Pinpoint the cell where the given text exists, returning its (x, y) midpoint coordinate. 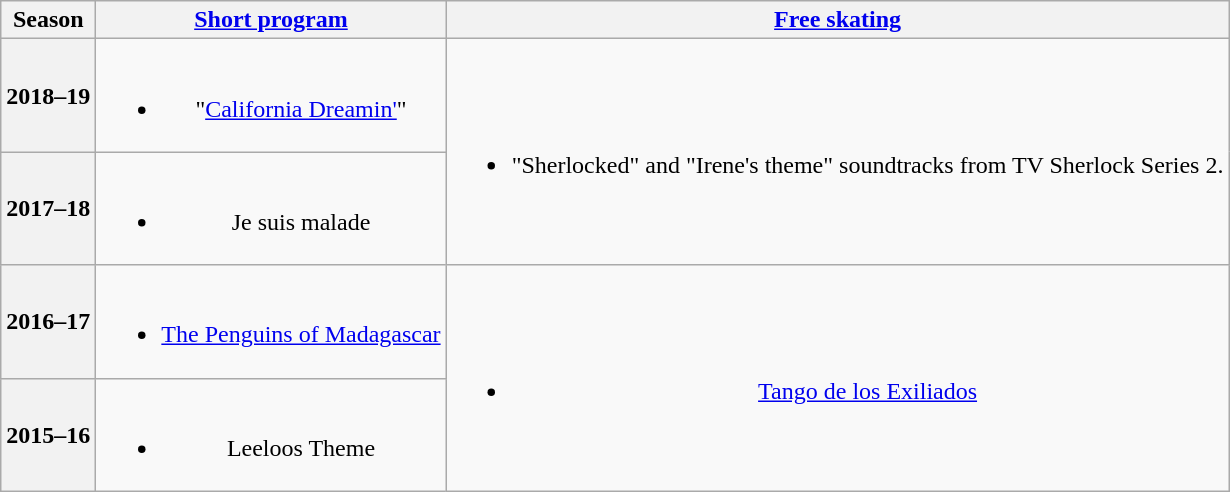
Leeloos Theme (271, 434)
2017–18 (48, 208)
2015–16 (48, 434)
The Penguins of Madagascar (271, 322)
2016–17 (48, 322)
Season (48, 20)
Tango de los Exiliados (838, 378)
2018–19 (48, 96)
"Sherlocked" and "Irene's theme" soundtracks from TV Sherlock Series 2. (838, 152)
Short program (271, 20)
Free skating (838, 20)
Je suis malade (271, 208)
"California Dreamin'" (271, 96)
